From the cell containing the given text, extract its center point as (x, y) coordinate. 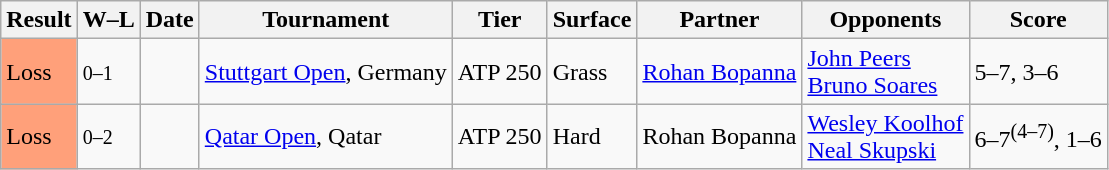
Stuttgart Open, Germany (326, 72)
Date (170, 20)
Partner (720, 20)
Surface (592, 20)
Score (1038, 20)
Wesley Koolhof Neal Skupski (886, 136)
Qatar Open, Qatar (326, 136)
Tier (500, 20)
0–1 (108, 72)
Hard (592, 136)
W–L (108, 20)
Grass (592, 72)
0–2 (108, 136)
Result (39, 20)
5–7, 3–6 (1038, 72)
Tournament (326, 20)
6–7(4–7), 1–6 (1038, 136)
Opponents (886, 20)
John Peers Bruno Soares (886, 72)
